For the text-containing cell, return its midpoint in (x, y) coordinate format. 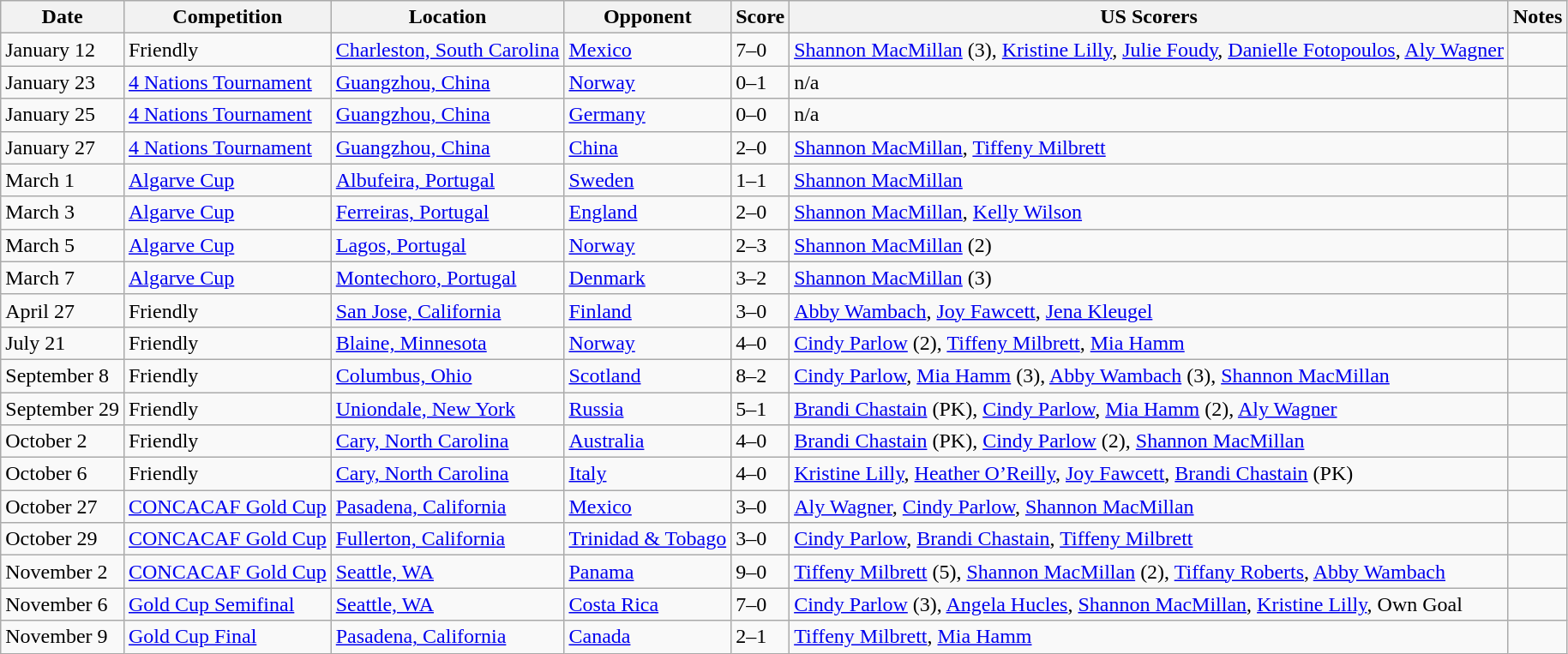
November 2 (63, 572)
Gold Cup Semifinal (227, 604)
Fullerton, California (448, 539)
March 7 (63, 278)
September 8 (63, 375)
Sweden (648, 180)
Brandi Chastain (PK), Cindy Parlow (2), Shannon MacMillan (1149, 441)
0–1 (760, 82)
Canada (648, 637)
Tiffeny Milbrett, Mia Hamm (1149, 637)
Russia (648, 409)
Panama (648, 572)
Tiffeny Milbrett (5), Shannon MacMillan (2), Tiffany Roberts, Abby Wambach (1149, 572)
9–0 (760, 572)
Cindy Parlow, Brandi Chastain, Tiffeny Milbrett (1149, 539)
January 27 (63, 147)
Albufeira, Portugal (448, 180)
Cindy Parlow, Mia Hamm (3), Abby Wambach (3), Shannon MacMillan (1149, 375)
San Jose, California (448, 310)
Trinidad & Tobago (648, 539)
2–1 (760, 637)
Shannon MacMillan (1149, 180)
Lagos, Portugal (448, 245)
July 21 (63, 343)
Cindy Parlow (3), Angela Hucles, Shannon MacMillan, Kristine Lilly, Own Goal (1149, 604)
Charleston, South Carolina (448, 50)
Germany (648, 115)
Score (760, 17)
Shannon MacMillan (3) (1149, 278)
Shannon MacMillan, Tiffeny Milbrett (1149, 147)
Costa Rica (648, 604)
Gold Cup Final (227, 637)
1–1 (760, 180)
October 2 (63, 441)
2–3 (760, 245)
Australia (648, 441)
Competition (227, 17)
Blaine, Minnesota (448, 343)
November 6 (63, 604)
Cindy Parlow (2), Tiffeny Milbrett, Mia Hamm (1149, 343)
Abby Wambach, Joy Fawcett, Jena Kleugel (1149, 310)
US Scorers (1149, 17)
Shannon MacMillan (2) (1149, 245)
Kristine Lilly, Heather O’Reilly, Joy Fawcett, Brandi Chastain (PK) (1149, 474)
Shannon MacMillan (3), Kristine Lilly, Julie Foudy, Danielle Fotopoulos, Aly Wagner (1149, 50)
Scotland (648, 375)
Denmark (648, 278)
April 27 (63, 310)
Shannon MacMillan, Kelly Wilson (1149, 213)
5–1 (760, 409)
January 25 (63, 115)
March 5 (63, 245)
0–0 (760, 115)
October 6 (63, 474)
March 1 (63, 180)
Columbus, Ohio (448, 375)
January 12 (63, 50)
October 29 (63, 539)
Notes (1537, 17)
March 3 (63, 213)
8–2 (760, 375)
September 29 (63, 409)
January 23 (63, 82)
Aly Wagner, Cindy Parlow, Shannon MacMillan (1149, 507)
Location (448, 17)
Opponent (648, 17)
November 9 (63, 637)
China (648, 147)
October 27 (63, 507)
Montechoro, Portugal (448, 278)
Brandi Chastain (PK), Cindy Parlow, Mia Hamm (2), Aly Wagner (1149, 409)
Date (63, 17)
3–2 (760, 278)
Ferreiras, Portugal (448, 213)
Finland (648, 310)
Italy (648, 474)
Uniondale, New York (448, 409)
England (648, 213)
